Find where the given text appears and provide that cell's center as (X, Y) coordinate. 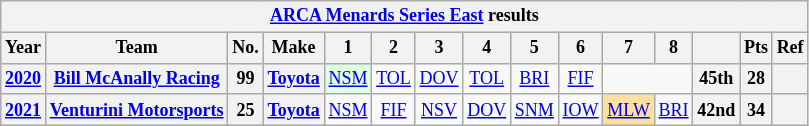
42nd (716, 110)
Year (24, 48)
SNM (535, 110)
8 (674, 48)
7 (628, 48)
1 (348, 48)
Venturini Motorsports (136, 110)
IOW (580, 110)
25 (246, 110)
2 (394, 48)
Pts (756, 48)
Make (294, 48)
6 (580, 48)
3 (439, 48)
2020 (24, 78)
99 (246, 78)
34 (756, 110)
28 (756, 78)
ARCA Menards Series East results (404, 16)
4 (487, 48)
NSV (439, 110)
45th (716, 78)
5 (535, 48)
2021 (24, 110)
No. (246, 48)
Bill McAnally Racing (136, 78)
Ref (790, 48)
Team (136, 48)
MLW (628, 110)
